Find where the given text appears and provide that cell's center as [x, y] coordinate. 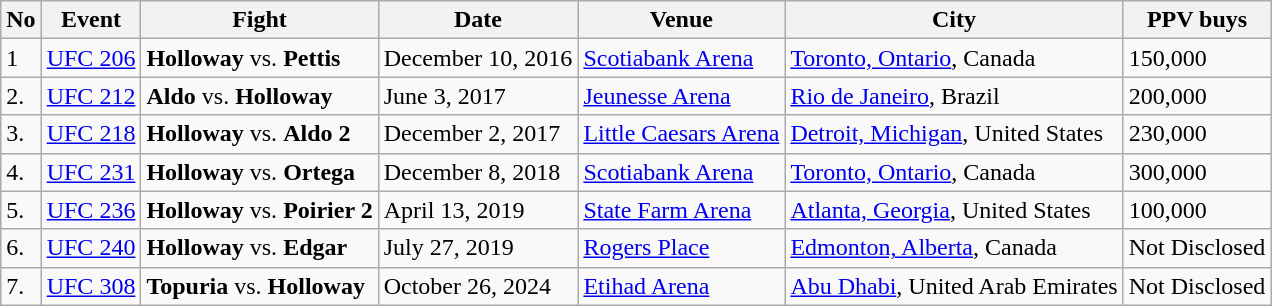
Rio de Janeiro, Brazil [954, 96]
5. [21, 210]
Etihad Arena [682, 286]
Topuria vs. Holloway [260, 286]
6. [21, 248]
Detroit, Michigan, United States [954, 134]
Fight [260, 20]
Holloway vs. Aldo 2 [260, 134]
UFC 240 [91, 248]
PPV buys [1197, 20]
230,000 [1197, 134]
200,000 [1197, 96]
Holloway vs. Ortega [260, 172]
UFC 308 [91, 286]
December 8, 2018 [478, 172]
Little Caesars Arena [682, 134]
Holloway vs. Pettis [260, 58]
June 3, 2017 [478, 96]
300,000 [1197, 172]
City [954, 20]
Atlanta, Georgia, United States [954, 210]
Rogers Place [682, 248]
Event [91, 20]
7. [21, 286]
UFC 218 [91, 134]
April 13, 2019 [478, 210]
UFC 231 [91, 172]
4. [21, 172]
Abu Dhabi, United Arab Emirates [954, 286]
Holloway vs. Edgar [260, 248]
Jeunesse Arena [682, 96]
150,000 [1197, 58]
State Farm Arena [682, 210]
1 [21, 58]
December 2, 2017 [478, 134]
Edmonton, Alberta, Canada [954, 248]
July 27, 2019 [478, 248]
No [21, 20]
UFC 236 [91, 210]
100,000 [1197, 210]
October 26, 2024 [478, 286]
Aldo vs. Holloway [260, 96]
Venue [682, 20]
Date [478, 20]
UFC 212 [91, 96]
3. [21, 134]
2. [21, 96]
December 10, 2016 [478, 58]
Holloway vs. Poirier 2 [260, 210]
UFC 206 [91, 58]
